From the cell containing the given text, extract its center point as [X, Y] coordinate. 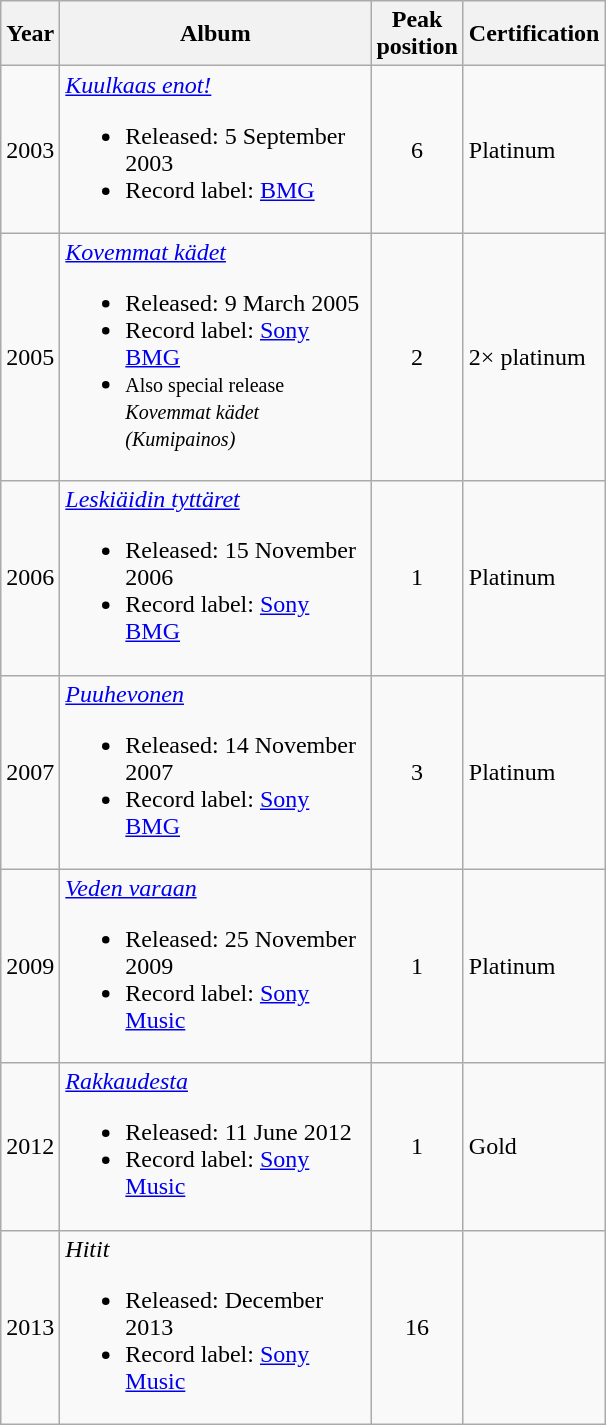
2009 [30, 966]
PuuhevonenReleased: 14 November 2007Record label: Sony BMG [216, 772]
Album [216, 34]
3 [417, 772]
2007 [30, 772]
2005 [30, 357]
Leskiäidin tyttäretReleased: 15 November 2006Record label: Sony BMG [216, 578]
2013 [30, 1327]
Kuulkaas enot!Released: 5 September 2003Record label: BMG [216, 150]
2012 [30, 1146]
2 [417, 357]
HititReleased: December 2013Record label: Sony Music [216, 1327]
Year [30, 34]
6 [417, 150]
Gold [534, 1146]
RakkaudestaReleased: 11 June 2012Record label: Sony Music [216, 1146]
Kovemmat kädetReleased: 9 March 2005Record label: Sony BMGAlso special releaseKovemmat kädet (Kumipainos) [216, 357]
Peakposition [417, 34]
2003 [30, 150]
2006 [30, 578]
Certification [534, 34]
16 [417, 1327]
2× platinum [534, 357]
Veden varaanReleased: 25 November 2009Record label: Sony Music [216, 966]
